For the text-containing cell, return its midpoint in [x, y] coordinate format. 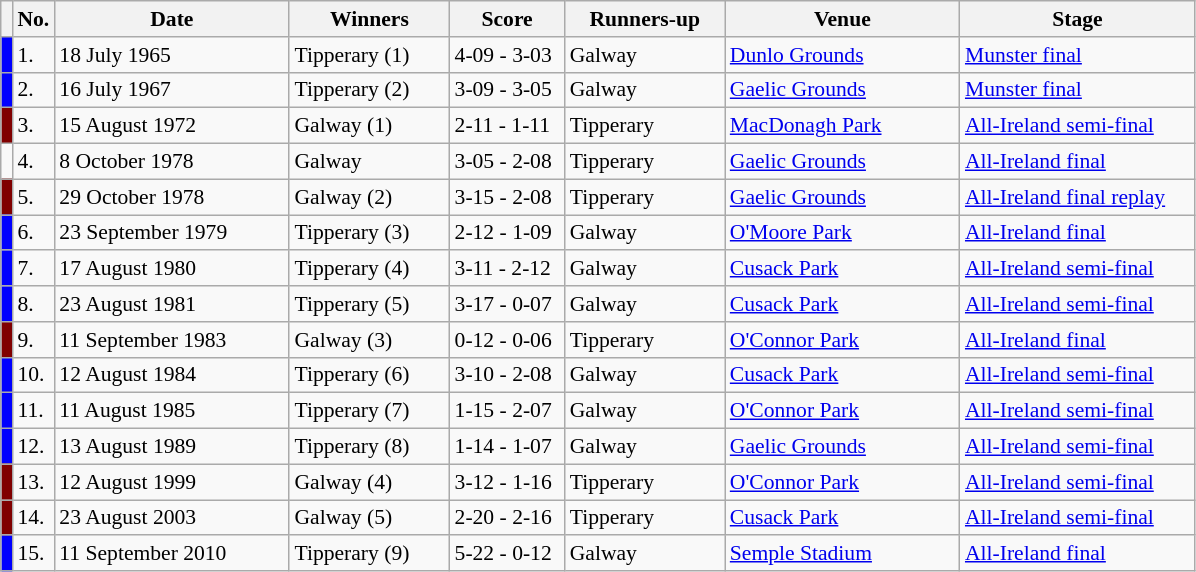
23 August 2003 [172, 518]
Galway (2) [369, 197]
5. [33, 197]
3. [33, 126]
12 August 1999 [172, 482]
8. [33, 304]
Semple Stadium [842, 554]
3-05 - 2-08 [508, 162]
Winners [369, 19]
1-14 - 1-07 [508, 447]
Date [172, 19]
2-20 - 2-16 [508, 518]
23 August 1981 [172, 304]
3-17 - 0-07 [508, 304]
11 September 2010 [172, 554]
12. [33, 447]
Tipperary (7) [369, 411]
Galway (4) [369, 482]
Stage [1078, 19]
12 August 1984 [172, 375]
8 October 1978 [172, 162]
Tipperary (5) [369, 304]
3-10 - 2-08 [508, 375]
Tipperary (3) [369, 233]
Tipperary (9) [369, 554]
13. [33, 482]
Tipperary (2) [369, 90]
4. [33, 162]
O'Moore Park [842, 233]
3-12 - 1-16 [508, 482]
Venue [842, 19]
11. [33, 411]
17 August 1980 [172, 269]
1-15 - 2-07 [508, 411]
Tipperary (8) [369, 447]
Tipperary (4) [369, 269]
14. [33, 518]
13 August 1989 [172, 447]
Dunlo Grounds [842, 55]
15 August 1972 [172, 126]
11 September 1983 [172, 340]
No. [33, 19]
All-Ireland final replay [1078, 197]
6. [33, 233]
1. [33, 55]
9. [33, 340]
29 October 1978 [172, 197]
2. [33, 90]
3-15 - 2-08 [508, 197]
0-12 - 0-06 [508, 340]
15. [33, 554]
16 July 1967 [172, 90]
Score [508, 19]
23 September 1979 [172, 233]
2-12 - 1-09 [508, 233]
7. [33, 269]
Galway (3) [369, 340]
2-11 - 1-11 [508, 126]
Runners-up [645, 19]
Galway (1) [369, 126]
MacDonagh Park [842, 126]
11 August 1985 [172, 411]
18 July 1965 [172, 55]
Tipperary (6) [369, 375]
Tipperary (1) [369, 55]
10. [33, 375]
3-09 - 3-05 [508, 90]
5-22 - 0-12 [508, 554]
Galway (5) [369, 518]
4-09 - 3-03 [508, 55]
3-11 - 2-12 [508, 269]
